Determine the [x, y] coordinate at the center of the cell enclosing the given text.  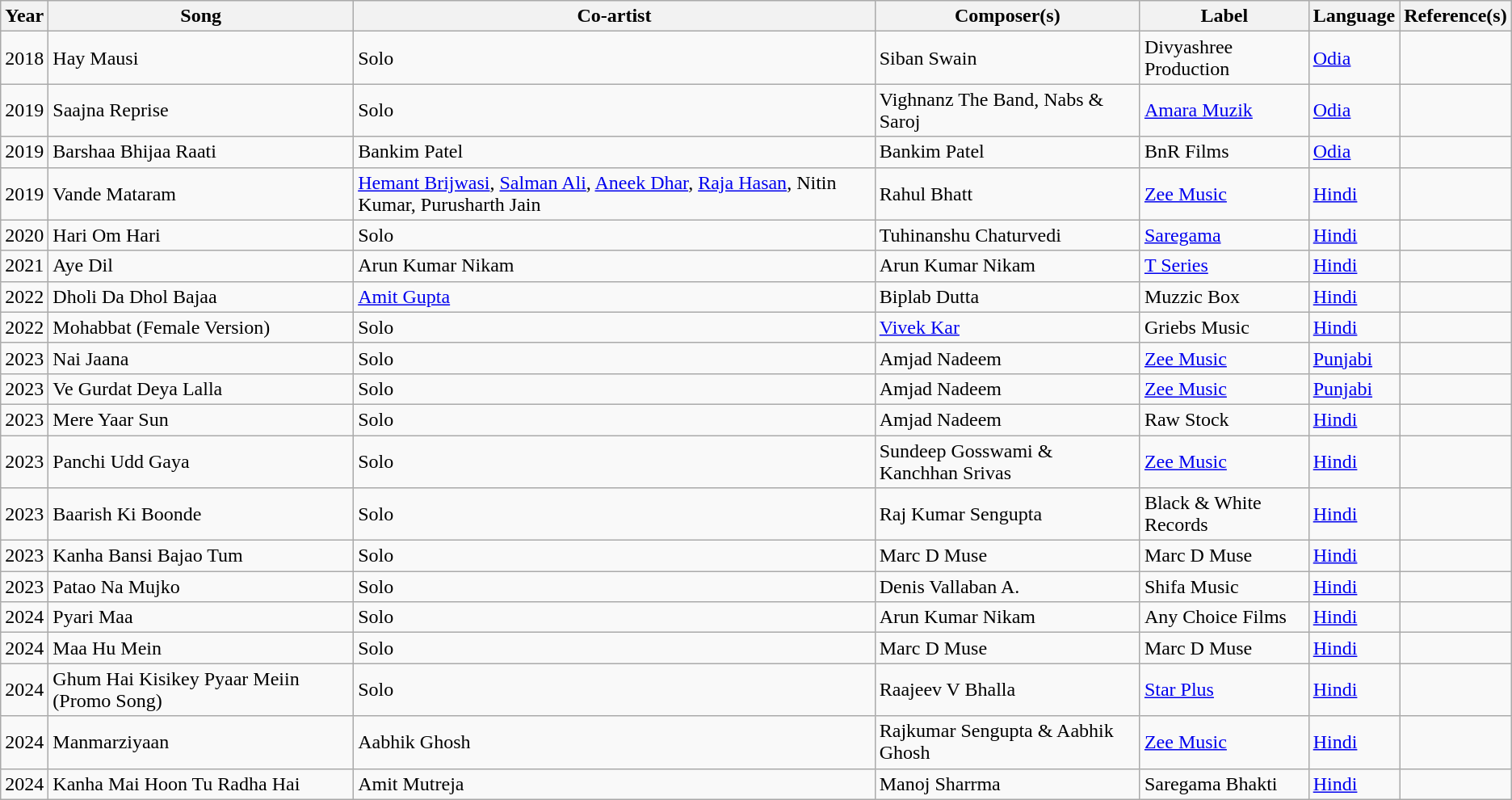
Language [1354, 16]
Kanha Mai Hoon Tu Radha Hai [201, 784]
Barshaa Bhijaa Raati [201, 152]
Denis Vallaban A. [1007, 587]
Saregama Bhakti [1224, 784]
Mere Yaar Sun [201, 419]
Amit Gupta [615, 297]
Siban Swain [1007, 58]
Ve Gurdat Deya Lalla [201, 389]
Divyashree Production [1224, 58]
Hay Mausi [201, 58]
Any Choice Films [1224, 617]
Nai Jaana [201, 358]
Hemant Brijwasi, Salman Ali, Aneek Dhar, Raja Hasan, Nitin Kumar, Purusharth Jain [615, 194]
Baarish Ki Boonde [201, 514]
Muzzic Box [1224, 297]
Saregama [1224, 235]
Star Plus [1224, 690]
Raj Kumar Sengupta [1007, 514]
Shifa Music [1224, 587]
Composer(s) [1007, 16]
Amit Mutreja [615, 784]
Ghum Hai Kisikey Pyaar Meiin (Promo Song) [201, 690]
Griebs Music [1224, 327]
Dholi Da Dhol Bajaa [201, 297]
Saajna Reprise [201, 110]
T Series [1224, 266]
Pyari Maa [201, 617]
Reference(s) [1455, 16]
Black & White Records [1224, 514]
Aye Dil [201, 266]
BnR Films [1224, 152]
Song [201, 16]
Raw Stock [1224, 419]
Manmarziyaan [201, 742]
Year [24, 16]
Vande Mataram [201, 194]
Amara Muzik [1224, 110]
2020 [24, 235]
Raajeev V Bhalla [1007, 690]
Patao Na Mujko [201, 587]
Mohabbat (Female Version) [201, 327]
2018 [24, 58]
2021 [24, 266]
Rajkumar Sengupta & Aabhik Ghosh [1007, 742]
Kanha Bansi Bajao Tum [201, 556]
Hari Om Hari [201, 235]
Tuhinanshu Chaturvedi [1007, 235]
Vighnanz The Band, Nabs & Saroj [1007, 110]
Maa Hu Mein [201, 648]
Label [1224, 16]
Vivek Kar [1007, 327]
Sundeep Gosswami & Kanchhan Srivas [1007, 461]
Co-artist [615, 16]
Manoj Sharrma [1007, 784]
Biplab Dutta [1007, 297]
Rahul Bhatt [1007, 194]
Panchi Udd Gaya [201, 461]
Aabhik Ghosh [615, 742]
